Scan for the cell matching the given text and deliver its (x, y) coordinate at center. 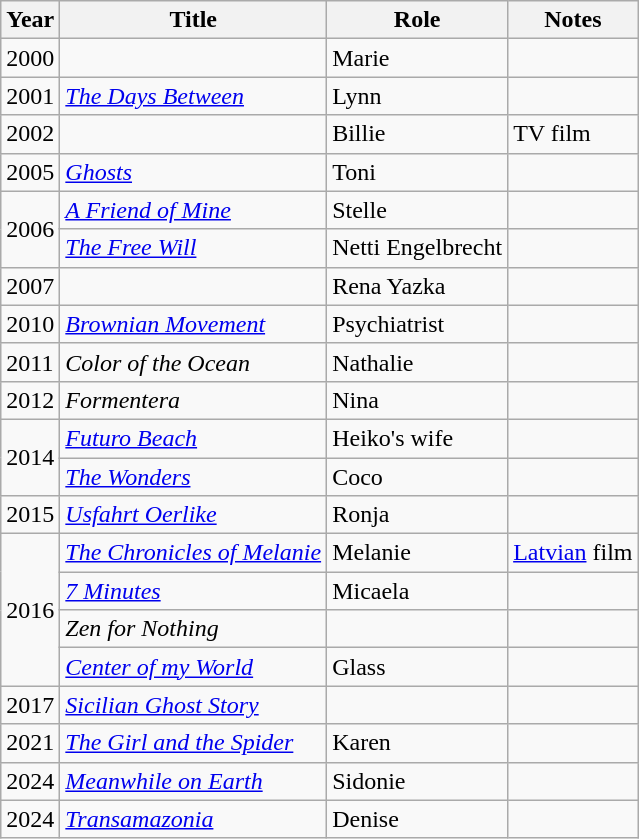
Lynn (418, 96)
Ronja (418, 515)
A Friend of Mine (194, 210)
Usfahrt Oerlike (194, 515)
2000 (30, 58)
2012 (30, 400)
Marie (418, 58)
2005 (30, 172)
TV film (573, 134)
2002 (30, 134)
The Wonders (194, 477)
Sidonie (418, 781)
Latvian film (573, 553)
Nathalie (418, 362)
2010 (30, 324)
Ghosts (194, 172)
Title (194, 20)
Sicilian Ghost Story (194, 705)
Nina (418, 400)
Formentera (194, 400)
Heiko's wife (418, 438)
Netti Engelbrecht (418, 248)
The Days Between (194, 96)
Center of my World (194, 667)
The Free Will (194, 248)
Psychiatrist (418, 324)
Year (30, 20)
Karen (418, 743)
Role (418, 20)
Zen for Nothing (194, 629)
Futuro Beach (194, 438)
The Chronicles of Melanie (194, 553)
Rena Yazka (418, 286)
Toni (418, 172)
Stelle (418, 210)
Micaela (418, 591)
7 Minutes (194, 591)
Brownian Movement (194, 324)
Notes (573, 20)
2021 (30, 743)
Meanwhile on Earth (194, 781)
Coco (418, 477)
Melanie (418, 553)
Denise (418, 819)
2016 (30, 610)
The Girl and the Spider (194, 743)
Billie (418, 134)
2014 (30, 457)
2007 (30, 286)
2015 (30, 515)
2001 (30, 96)
Transamazonia (194, 819)
2017 (30, 705)
Glass (418, 667)
Color of the Ocean (194, 362)
2006 (30, 229)
2011 (30, 362)
